Find where the given text appears and provide that cell's center as [x, y] coordinate. 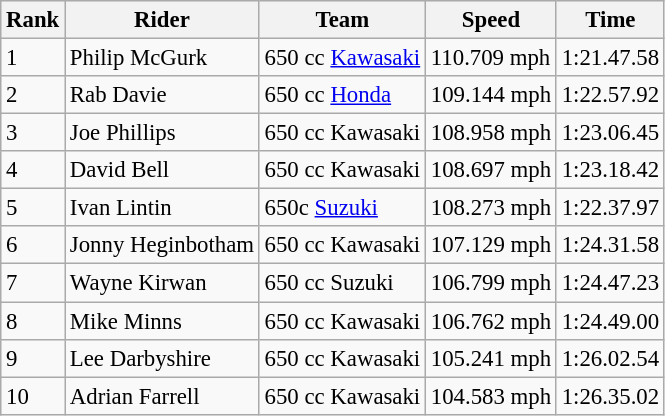
Ivan Lintin [162, 208]
1:24.31.58 [610, 245]
Jonny Heginbotham [162, 245]
1:24.49.00 [610, 321]
108.273 mph [492, 208]
7 [33, 283]
106.762 mph [492, 321]
1:22.37.97 [610, 208]
104.583 mph [492, 396]
1:26.02.54 [610, 358]
5 [33, 208]
1:23.06.45 [610, 133]
1:22.57.92 [610, 95]
Rab Davie [162, 95]
6 [33, 245]
Joe Phillips [162, 133]
1:26.35.02 [610, 396]
109.144 mph [492, 95]
1:24.47.23 [610, 283]
Wayne Kirwan [162, 283]
Team [342, 20]
David Bell [162, 170]
107.129 mph [492, 245]
9 [33, 358]
Mike Minns [162, 321]
Adrian Farrell [162, 396]
106.799 mph [492, 283]
Speed [492, 20]
3 [33, 133]
1 [33, 58]
108.697 mph [492, 170]
10 [33, 396]
1:21.47.58 [610, 58]
Lee Darbyshire [162, 358]
650 cc Suzuki [342, 283]
1:23.18.42 [610, 170]
108.958 mph [492, 133]
4 [33, 170]
Philip McGurk [162, 58]
2 [33, 95]
110.709 mph [492, 58]
Time [610, 20]
8 [33, 321]
Rank [33, 20]
650c Suzuki [342, 208]
105.241 mph [492, 358]
650 cc Honda [342, 95]
Rider [162, 20]
